Identify which cell holds the provided text, then report its (X, Y) central coordinate. 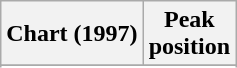
Chart (1997) (72, 34)
Peak position (189, 34)
